Return the (X, Y) coordinate for the center point of the cell that contains the specified text.  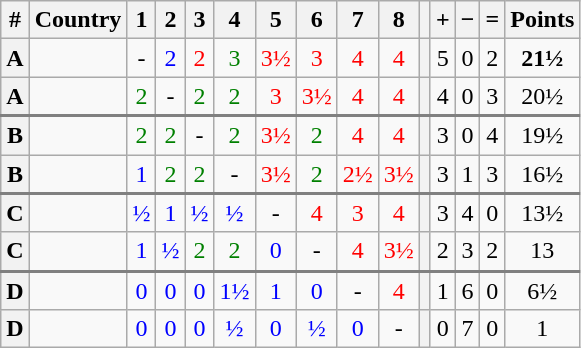
8 (398, 20)
Country (78, 20)
21½ (542, 58)
20½ (542, 96)
13 (542, 252)
− (468, 20)
Points (542, 20)
6½ (542, 290)
19½ (542, 136)
= (492, 20)
13½ (542, 212)
# (15, 20)
2½ (358, 174)
+ (442, 20)
16½ (542, 174)
1½ (234, 290)
